Detect which cell encompasses the target text, then output its (x, y) center coordinate. 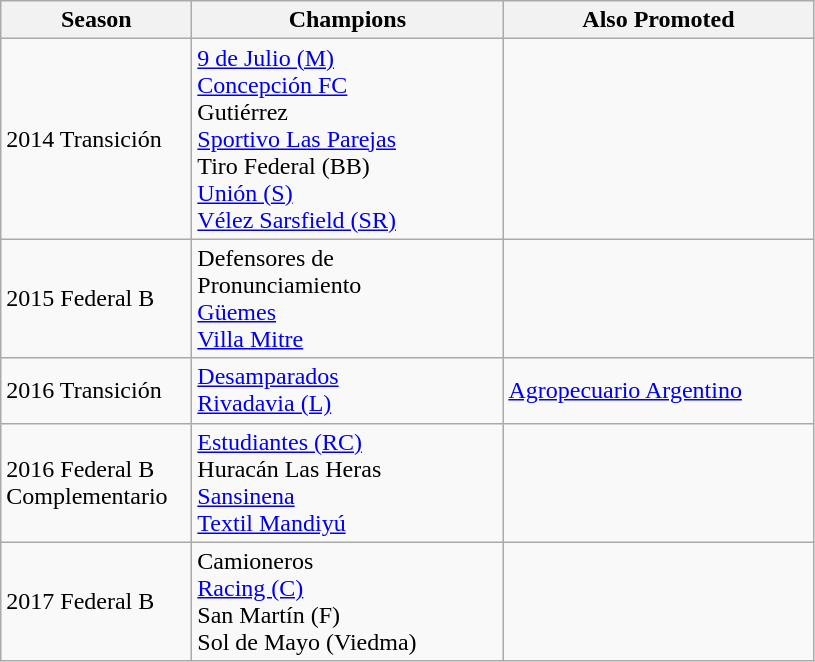
2014 Transición (96, 139)
2017 Federal B (96, 602)
2016 Transición (96, 390)
Agropecuario Argentino (658, 390)
Also Promoted (658, 20)
Champions (348, 20)
2016 Federal B Complementario (96, 482)
Season (96, 20)
9 de Julio (M) Concepción FC Gutiérrez Sportivo Las Parejas Tiro Federal (BB) Unión (S) Vélez Sarsfield (SR) (348, 139)
Camioneros Racing (C) San Martín (F) Sol de Mayo (Viedma) (348, 602)
2015 Federal B (96, 298)
Defensores de Pronunciamiento Güemes Villa Mitre (348, 298)
Estudiantes (RC) Huracán Las Heras Sansinena Textil Mandiyú (348, 482)
Desamparados Rivadavia (L) (348, 390)
